Return (X, Y) of the center of cell containing provided text 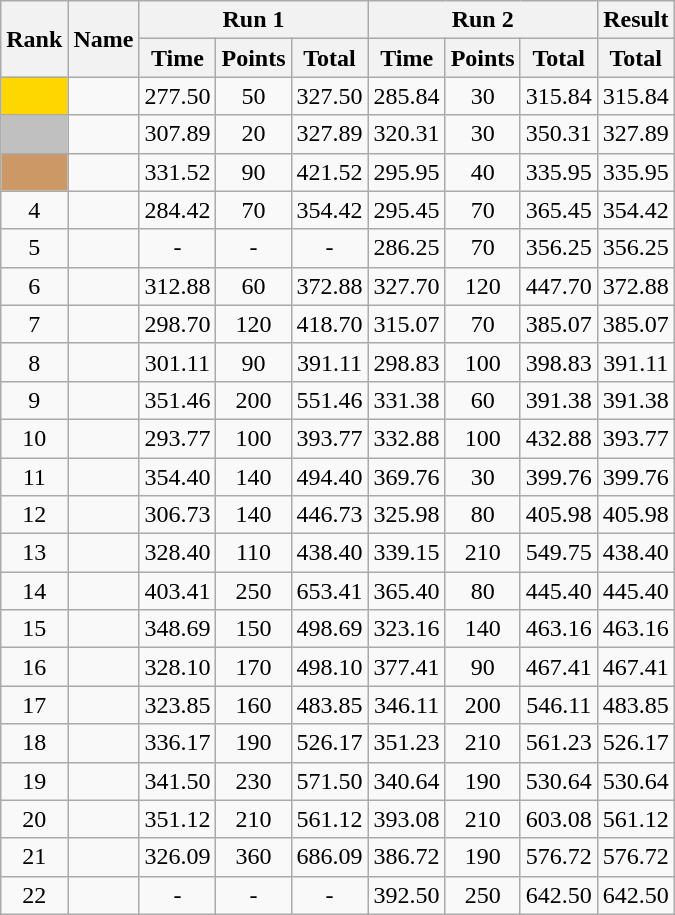
354.40 (178, 477)
16 (34, 667)
160 (254, 705)
392.50 (406, 895)
653.41 (330, 591)
365.40 (406, 591)
22 (34, 895)
327.70 (406, 286)
346.11 (406, 705)
447.70 (558, 286)
307.89 (178, 134)
40 (482, 172)
320.31 (406, 134)
21 (34, 857)
446.73 (330, 515)
13 (34, 553)
301.11 (178, 362)
351.46 (178, 400)
360 (254, 857)
14 (34, 591)
549.75 (558, 553)
5 (34, 248)
Run 2 (482, 20)
19 (34, 781)
327.50 (330, 96)
339.15 (406, 553)
285.84 (406, 96)
494.40 (330, 477)
686.09 (330, 857)
7 (34, 324)
369.76 (406, 477)
421.52 (330, 172)
18 (34, 743)
546.11 (558, 705)
551.46 (330, 400)
332.88 (406, 438)
230 (254, 781)
293.77 (178, 438)
403.41 (178, 591)
298.70 (178, 324)
323.85 (178, 705)
323.16 (406, 629)
377.41 (406, 667)
351.12 (178, 819)
110 (254, 553)
331.52 (178, 172)
306.73 (178, 515)
348.69 (178, 629)
6 (34, 286)
418.70 (330, 324)
Run 1 (254, 20)
341.50 (178, 781)
Rank (34, 39)
328.40 (178, 553)
340.64 (406, 781)
Result (636, 20)
365.45 (558, 210)
350.31 (558, 134)
393.08 (406, 819)
351.23 (406, 743)
386.72 (406, 857)
Name (104, 39)
286.25 (406, 248)
15 (34, 629)
498.69 (330, 629)
150 (254, 629)
10 (34, 438)
11 (34, 477)
498.10 (330, 667)
284.42 (178, 210)
325.98 (406, 515)
50 (254, 96)
295.95 (406, 172)
432.88 (558, 438)
277.50 (178, 96)
295.45 (406, 210)
315.07 (406, 324)
398.83 (558, 362)
336.17 (178, 743)
298.83 (406, 362)
312.88 (178, 286)
12 (34, 515)
603.08 (558, 819)
328.10 (178, 667)
9 (34, 400)
17 (34, 705)
561.23 (558, 743)
326.09 (178, 857)
331.38 (406, 400)
4 (34, 210)
170 (254, 667)
571.50 (330, 781)
8 (34, 362)
